For the text-containing cell, return its midpoint in (x, y) coordinate format. 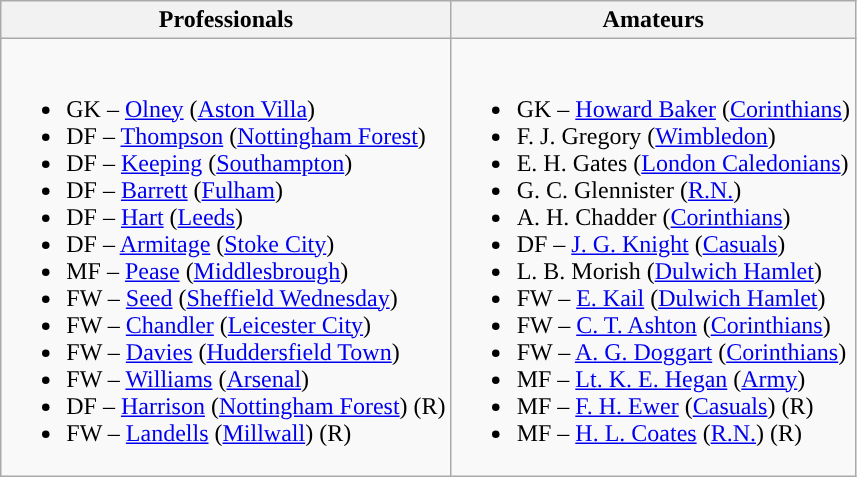
Amateurs (653, 20)
Professionals (226, 20)
